Detect which cell encompasses the target text, then output its [X, Y] center coordinate. 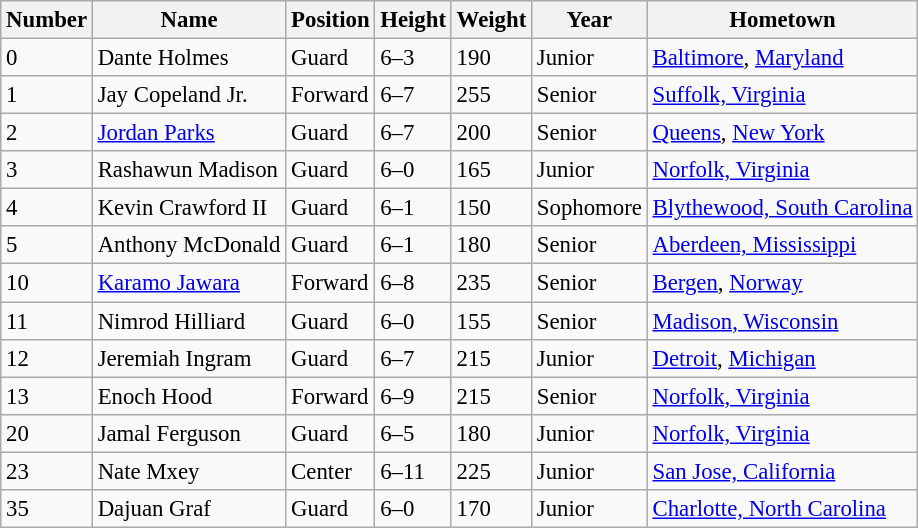
Name [188, 20]
6–3 [413, 58]
225 [491, 471]
35 [47, 509]
20 [47, 433]
Weight [491, 20]
2 [47, 133]
3 [47, 170]
Position [330, 20]
Dante Holmes [188, 58]
Jeremiah Ingram [188, 358]
Bergen, Norway [782, 283]
0 [47, 58]
Nate Mxey [188, 471]
Blythewood, South Carolina [782, 208]
Aberdeen, Mississippi [782, 245]
Nimrod Hilliard [188, 321]
200 [491, 133]
Hometown [782, 20]
Jordan Parks [188, 133]
10 [47, 283]
170 [491, 509]
Kevin Crawford II [188, 208]
Number [47, 20]
Jamal Ferguson [188, 433]
Queens, New York [782, 133]
6–8 [413, 283]
150 [491, 208]
Sophomore [590, 208]
6–9 [413, 396]
Anthony McDonald [188, 245]
Jay Copeland Jr. [188, 95]
23 [47, 471]
Baltimore, Maryland [782, 58]
Enoch Hood [188, 396]
1 [47, 95]
255 [491, 95]
4 [47, 208]
6–5 [413, 433]
235 [491, 283]
Charlotte, North Carolina [782, 509]
190 [491, 58]
13 [47, 396]
Suffolk, Virginia [782, 95]
11 [47, 321]
Year [590, 20]
5 [47, 245]
6–11 [413, 471]
Detroit, Michigan [782, 358]
Height [413, 20]
165 [491, 170]
Rashawun Madison [188, 170]
12 [47, 358]
Madison, Wisconsin [782, 321]
155 [491, 321]
San Jose, California [782, 471]
Dajuan Graf [188, 509]
Center [330, 471]
Karamo Jawara [188, 283]
